Scan for the cell matching the given text and deliver its (X, Y) coordinate at center. 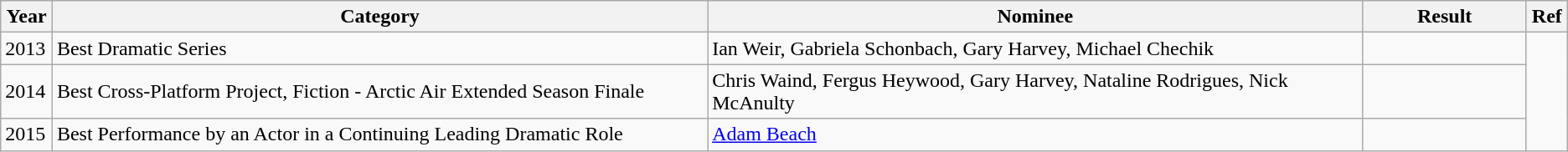
2014 (27, 92)
Result (1445, 17)
Chris Waind, Fergus Heywood, Gary Harvey, Nataline Rodrigues, Nick McAnulty (1035, 92)
Year (27, 17)
Nominee (1035, 17)
Best Performance by an Actor in a Continuing Leading Dramatic Role (379, 134)
2015 (27, 134)
Best Dramatic Series (379, 48)
2013 (27, 48)
Ref (1546, 17)
Ian Weir, Gabriela Schonbach, Gary Harvey, Michael Chechik (1035, 48)
Best Cross-Platform Project, Fiction - Arctic Air Extended Season Finale (379, 92)
Adam Beach (1035, 134)
Category (379, 17)
